Search for the cell housing the specified text and yield its [x, y] center coordinate. 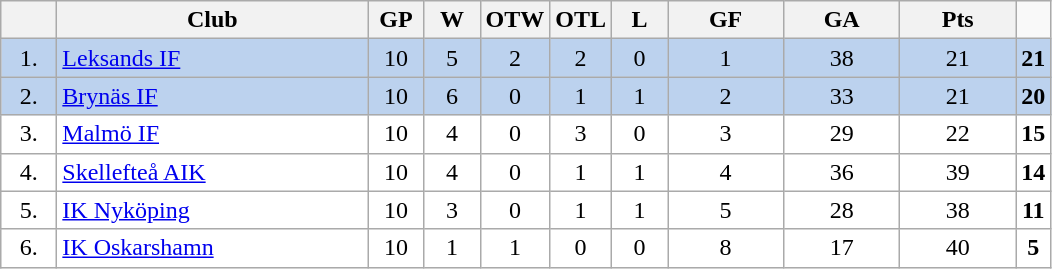
29 [842, 134]
22 [958, 134]
L [640, 20]
33 [842, 96]
11 [1034, 210]
Club [212, 20]
OTL [581, 20]
Malmö IF [212, 134]
36 [842, 172]
4. [29, 172]
39 [958, 172]
Pts [958, 20]
20 [1034, 96]
3. [29, 134]
W [452, 20]
1. [29, 58]
GP [396, 20]
40 [958, 248]
6 [452, 96]
GF [726, 20]
8 [726, 248]
17 [842, 248]
2. [29, 96]
IK Oskarshamn [212, 248]
Brynäs IF [212, 96]
OTW [515, 20]
IK Nyköping [212, 210]
Skellefteå AIK [212, 172]
28 [842, 210]
5. [29, 210]
15 [1034, 134]
6. [29, 248]
14 [1034, 172]
Leksands IF [212, 58]
GA [842, 20]
